From the cell containing the given text, extract its center point as [X, Y] coordinate. 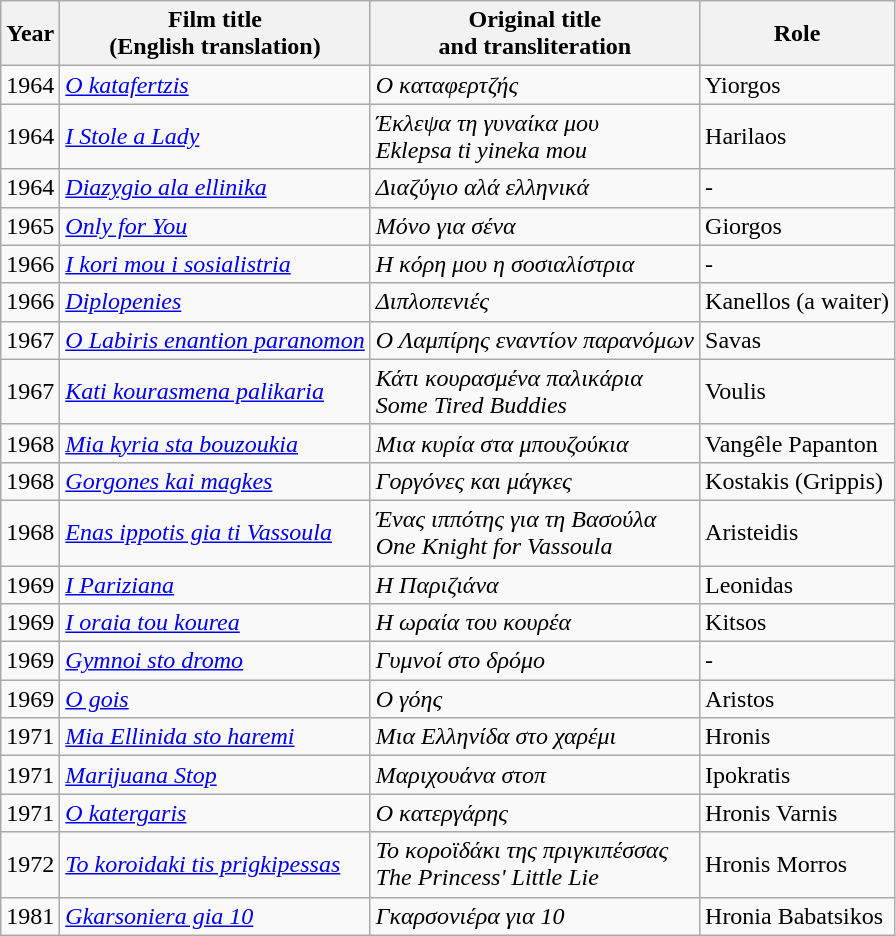
Only for You [215, 226]
Voulis [798, 392]
Μαριχουάνα στοπ [534, 775]
Diazygio ala ellinika [215, 188]
Ipokratis [798, 775]
Κάτι κουρασμένα παλικάριαSome Tired Buddies [534, 392]
Ο γόης [534, 699]
Gkarsoniera gia 10 [215, 916]
Η Παριζιάνα [534, 585]
Year [30, 34]
To koroidaki tis prigkipessas [215, 864]
Mia Ellinida sto haremi [215, 737]
Μια κυρία στα μπουζούκια [534, 443]
O katafertzis [215, 85]
1981 [30, 916]
Leonidas [798, 585]
I oraia tou kourea [215, 623]
Γοργόνες και μάγκες [534, 481]
Ο Λαμπίρης εναντίον παρανόμων [534, 340]
Kitsos [798, 623]
Γυμνοί στο δρόμο [534, 661]
Γκαρσονιέρα για 10 [534, 916]
Ο καταφερτζής [534, 85]
Giorgos [798, 226]
Kanellos (a waiter) [798, 302]
Aristos [798, 699]
Μόνο για σένα [534, 226]
1972 [30, 864]
O katergaris [215, 813]
Hronis [798, 737]
Diplopenies [215, 302]
Film title(English translation) [215, 34]
Kati kourasmena palikaria [215, 392]
Kostakis (Grippis) [798, 481]
Hronis Varnis [798, 813]
Η κόρη μου η σοσιαλίστρια [534, 264]
Original titleand transliteration [534, 34]
I Stole a Lady [215, 136]
Harilaos [798, 136]
Hronis Morros [798, 864]
Το κοροϊδάκι της πριγκιπέσσαςThe Princess' Little Lie [534, 864]
Η ωραία του κουρέα [534, 623]
Marijuana Stop [215, 775]
Διαζύγιο αλά ελληνικά [534, 188]
Vangêle Papanton [798, 443]
Έκλεψα τη γυναίκα μουEklepsa ti yineka mou [534, 136]
Μια Ελληνίδα στο χαρέμι [534, 737]
Διπλοπενιές [534, 302]
O Labiris enantion paranomon [215, 340]
Gymnoi sto dromo [215, 661]
O gois [215, 699]
Hronia Babatsikos [798, 916]
I Pariziana [215, 585]
1965 [30, 226]
Role [798, 34]
Ο κατεργάρης [534, 813]
Mia kyria sta bouzoukia [215, 443]
Gorgones kai magkes [215, 481]
I kori mou i sosialistria [215, 264]
Aristeidis [798, 532]
Yiorgos [798, 85]
Enas ippotis gia ti Vassoula [215, 532]
Ένας ιππότης για τη ΒασούλαOne Knight for Vassoula [534, 532]
Savas [798, 340]
